Locate the cell with the specified text and output its (X, Y) center coordinate. 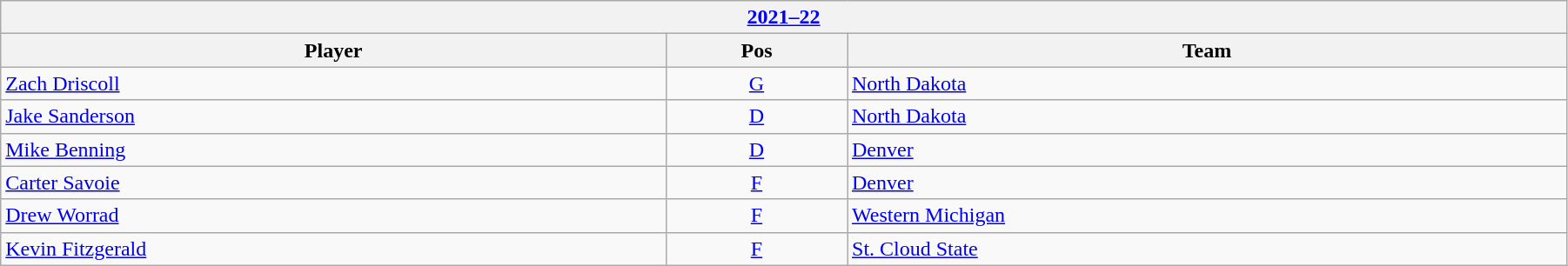
2021–22 (784, 17)
Western Michigan (1208, 216)
Kevin Fitzgerald (334, 249)
St. Cloud State (1208, 249)
Mike Benning (334, 150)
Pos (756, 50)
Drew Worrad (334, 216)
Player (334, 50)
Jake Sanderson (334, 116)
Team (1208, 50)
Zach Driscoll (334, 83)
Carter Savoie (334, 183)
G (756, 83)
